Detect which cell encompasses the target text, then output its [x, y] center coordinate. 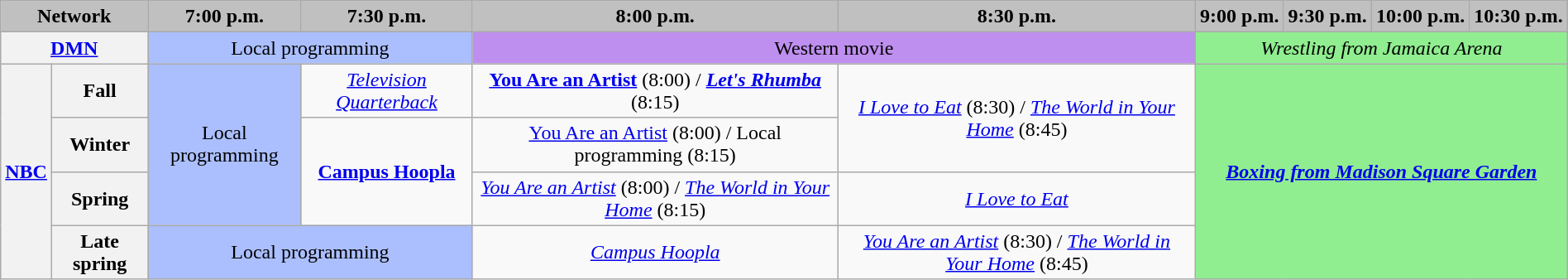
7:30 p.m. [387, 17]
You Are an Artist (8:00) / Let's Rhumba (8:15) [655, 91]
7:00 p.m. [225, 17]
Wrestling from Jamaica Arena [1382, 48]
9:30 p.m. [1327, 17]
DMN [74, 48]
I Love to Eat [1016, 199]
9:00 p.m. [1240, 17]
Western movie [834, 48]
8:30 p.m. [1016, 17]
Spring [99, 199]
I Love to Eat (8:30) / The World in Your Home (8:45) [1016, 118]
Winter [99, 144]
Fall [99, 91]
8:00 p.m. [655, 17]
Television Quarterback [387, 91]
Network [74, 17]
You Are an Artist (8:00) / The World in Your Home (8:15) [655, 199]
NBC [26, 171]
You Are an Artist (8:30) / The World in Your Home (8:45) [1016, 252]
10:00 p.m. [1420, 17]
10:30 p.m. [1518, 17]
Late spring [99, 252]
You Are an Artist (8:00) / Local programming (8:15) [655, 144]
Boxing from Madison Square Garden [1382, 171]
